Pinpoint the cell where the given text exists, returning its [x, y] midpoint coordinate. 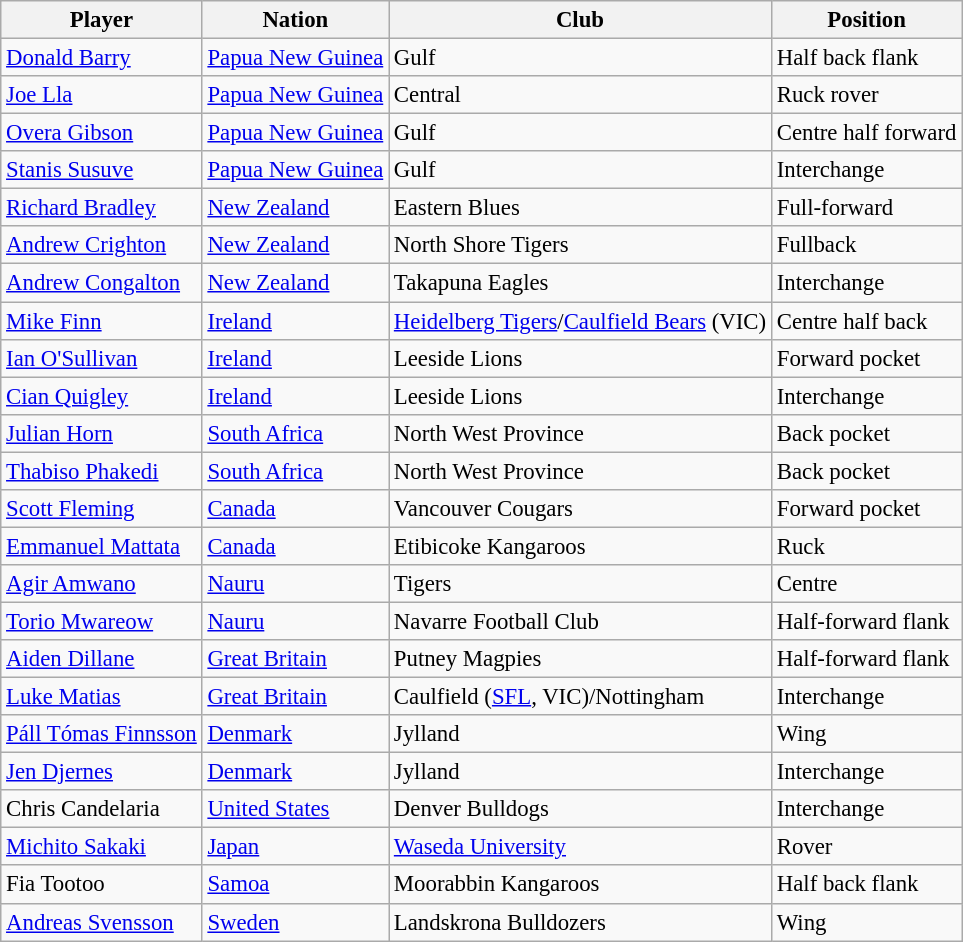
Position [866, 20]
Vancouver Cougars [580, 509]
Centre half forward [866, 133]
Tigers [580, 584]
Jen Djernes [102, 772]
Emmanuel Mattata [102, 546]
Agir Amwano [102, 584]
Sweden [295, 922]
Takapuna Eagles [580, 283]
Andreas Svensson [102, 922]
Aiden Dillane [102, 659]
Julian Horn [102, 433]
Etibicoke Kangaroos [580, 546]
Centre [866, 584]
Heidelberg Tigers/Caulfield Bears (VIC) [580, 321]
Full-forward [866, 208]
North Shore Tigers [580, 245]
Central [580, 95]
Fia Tootoo [102, 885]
Waseda University [580, 847]
Landskrona Bulldozers [580, 922]
Japan [295, 847]
Moorabbin Kangaroos [580, 885]
Eastern Blues [580, 208]
United States [295, 809]
Nation [295, 20]
Torio Mwareow [102, 621]
Stanis Susuve [102, 170]
Navarre Football Club [580, 621]
Overa Gibson [102, 133]
Ruck rover [866, 95]
Scott Fleming [102, 509]
Luke Matias [102, 697]
Caulfield (SFL, VIC)/Nottingham [580, 697]
Centre half back [866, 321]
Richard Bradley [102, 208]
Mike Finn [102, 321]
Joe Lla [102, 95]
Andrew Congalton [102, 283]
Ruck [866, 546]
Player [102, 20]
Denver Bulldogs [580, 809]
Putney Magpies [580, 659]
Ian O'Sullivan [102, 358]
Páll Tómas Finnsson [102, 734]
Thabiso Phakedi [102, 471]
Club [580, 20]
Fullback [866, 245]
Samoa [295, 885]
Chris Candelaria [102, 809]
Michito Sakaki [102, 847]
Cian Quigley [102, 396]
Rover [866, 847]
Donald Barry [102, 58]
Andrew Crighton [102, 245]
